Determine the [X, Y] coordinate at the center of the cell enclosing the given text.  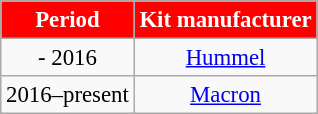
Macron [226, 95]
2016–present [68, 95]
Kit manufacturer [226, 20]
Period [68, 20]
Hummel [226, 58]
- 2016 [68, 58]
